Capture the cell that displays the provided text and extract its [X, Y] central coordinate. 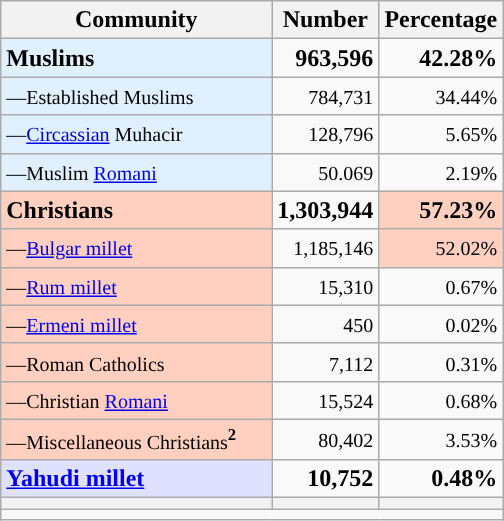
Yahudi millet [136, 479]
—Muslim Romani [136, 172]
—Miscellaneous Christians2 [136, 439]
0.48% [441, 479]
42.28% [441, 58]
Number [326, 20]
15,310 [326, 286]
Christians [136, 210]
963,596 [326, 58]
128,796 [326, 134]
0.68% [441, 400]
—Ermeni millet [136, 324]
5.65% [441, 134]
10,752 [326, 479]
Muslims [136, 58]
15,524 [326, 400]
80,402 [326, 439]
1,303,944 [326, 210]
3.53% [441, 439]
57.23% [441, 210]
784,731 [326, 96]
—Roman Catholics [136, 362]
—Bulgar millet [136, 248]
1,185,146 [326, 248]
Percentage [441, 20]
—Rum millet [136, 286]
450 [326, 324]
—Established Muslims [136, 96]
52.02% [441, 248]
Community [136, 20]
0.02% [441, 324]
7,112 [326, 362]
2.19% [441, 172]
50.069 [326, 172]
34.44% [441, 96]
0.31% [441, 362]
—Circassian Muhacir [136, 134]
0.67% [441, 286]
—Christian Romani [136, 400]
